Output the (X, Y) coordinate of the center of the cell containing the given text.  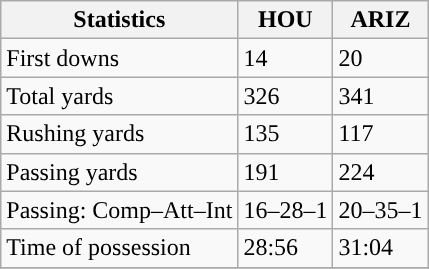
31:04 (380, 248)
Passing: Comp–Att–Int (120, 210)
20–35–1 (380, 210)
16–28–1 (286, 210)
28:56 (286, 248)
224 (380, 172)
191 (286, 172)
ARIZ (380, 20)
Time of possession (120, 248)
Statistics (120, 20)
Rushing yards (120, 134)
Total yards (120, 96)
14 (286, 58)
117 (380, 134)
HOU (286, 20)
First downs (120, 58)
341 (380, 96)
326 (286, 96)
135 (286, 134)
20 (380, 58)
Passing yards (120, 172)
